For the text-containing cell, return its midpoint in (x, y) coordinate format. 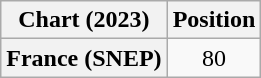
France (SNEP) (84, 58)
80 (214, 58)
Chart (2023) (84, 20)
Position (214, 20)
